For the text-containing cell, return its midpoint in [X, Y] coordinate format. 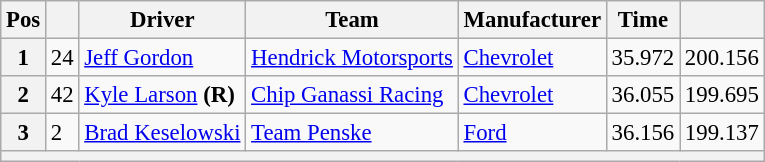
35.972 [642, 58]
Team Penske [352, 133]
Time [642, 20]
Manufacturer [532, 20]
Jeff Gordon [162, 58]
36.055 [642, 95]
199.695 [722, 95]
Chip Ganassi Racing [352, 95]
Team [352, 20]
Brad Keselowski [162, 133]
36.156 [642, 133]
Driver [162, 20]
Kyle Larson (R) [162, 95]
200.156 [722, 58]
199.137 [722, 133]
Ford [532, 133]
Hendrick Motorsports [352, 58]
Pos [24, 20]
42 [62, 95]
1 [24, 58]
3 [24, 133]
24 [62, 58]
